Return the (X, Y) coordinate for the center point of the cell that contains the specified text.  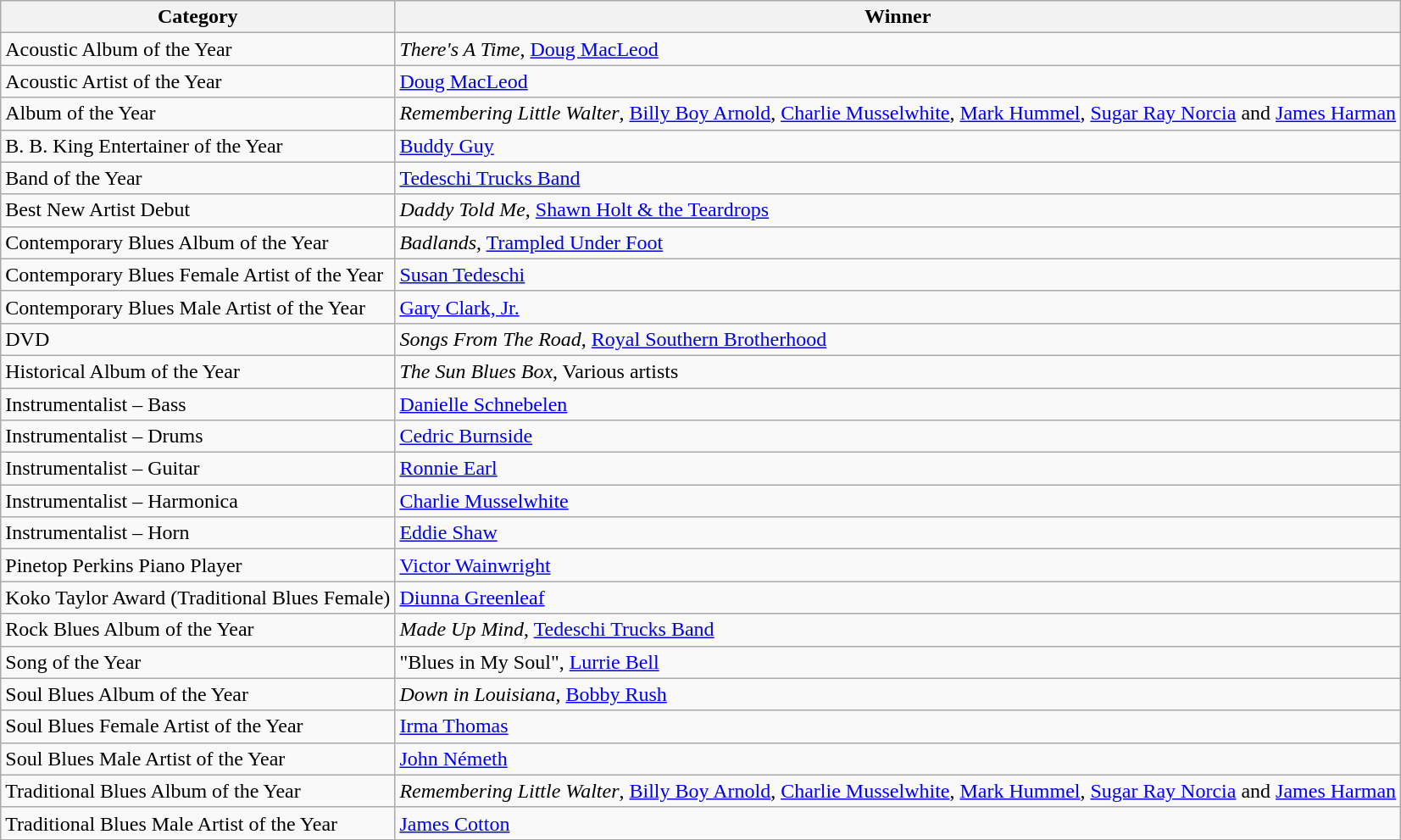
James Cotton (898, 823)
Charlie Musselwhite (898, 501)
Susan Tedeschi (898, 275)
Ronnie Earl (898, 469)
Instrumentalist – Horn (198, 533)
Historical Album of the Year (198, 371)
Traditional Blues Male Artist of the Year (198, 823)
Contemporary Blues Album of the Year (198, 242)
Instrumentalist – Bass (198, 404)
Daddy Told Me, Shawn Holt & the Teardrops (898, 210)
Best New Artist Debut (198, 210)
Tedeschi Trucks Band (898, 178)
Koko Taylor Award (Traditional Blues Female) (198, 598)
Album of the Year (198, 114)
Badlands, Trampled Under Foot (898, 242)
Instrumentalist – Guitar (198, 469)
Instrumentalist – Harmonica (198, 501)
Cedric Burnside (898, 437)
Buddy Guy (898, 146)
Instrumentalist – Drums (198, 437)
Down in Louisiana, Bobby Rush (898, 694)
Irma Thomas (898, 726)
Acoustic Album of the Year (198, 49)
Diunna Greenleaf (898, 598)
There's A Time, Doug MacLeod (898, 49)
Winner (898, 17)
DVD (198, 339)
Rock Blues Album of the Year (198, 630)
Victor Wainwright (898, 565)
Category (198, 17)
Soul Blues Album of the Year (198, 694)
Gary Clark, Jr. (898, 307)
"Blues in My Soul", Lurrie Bell (898, 662)
Made Up Mind, Tedeschi Trucks Band (898, 630)
Soul Blues Female Artist of the Year (198, 726)
John Németh (898, 759)
The Sun Blues Box, Various artists (898, 371)
Eddie Shaw (898, 533)
Pinetop Perkins Piano Player (198, 565)
Danielle Schnebelen (898, 404)
Contemporary Blues Male Artist of the Year (198, 307)
B. B. King Entertainer of the Year (198, 146)
Songs From The Road, Royal Southern Brotherhood (898, 339)
Traditional Blues Album of the Year (198, 791)
Doug MacLeod (898, 81)
Soul Blues Male Artist of the Year (198, 759)
Contemporary Blues Female Artist of the Year (198, 275)
Song of the Year (198, 662)
Acoustic Artist of the Year (198, 81)
Band of the Year (198, 178)
